Find where the given text appears and provide that cell's center as [X, Y] coordinate. 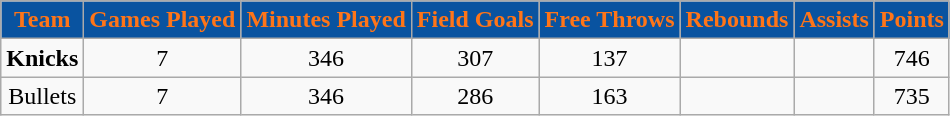
137 [610, 58]
Rebounds [737, 20]
Bullets [42, 96]
163 [610, 96]
735 [912, 96]
Team [42, 20]
746 [912, 58]
Games Played [162, 20]
Minutes Played [326, 20]
Points [912, 20]
Knicks [42, 58]
Assists [834, 20]
Free Throws [610, 20]
307 [475, 58]
Field Goals [475, 20]
286 [475, 96]
